Detect which cell encompasses the target text, then output its (X, Y) center coordinate. 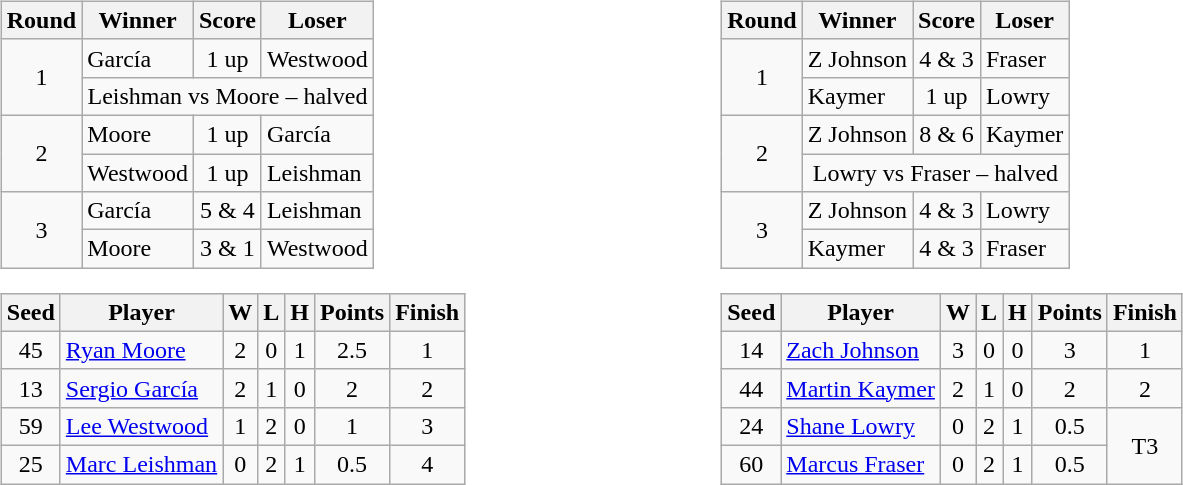
Marcus Fraser (861, 464)
59 (30, 426)
44 (752, 388)
13 (30, 388)
Zach Johnson (861, 350)
T3 (1144, 445)
3 & 1 (227, 249)
Martin Kaymer (861, 388)
Sergio García (141, 388)
Lee Westwood (141, 426)
4 (428, 464)
Leishman vs Moore – halved (228, 96)
Shane Lowry (861, 426)
Marc Leishman (141, 464)
Ryan Moore (141, 350)
60 (752, 464)
45 (30, 350)
25 (30, 464)
8 & 6 (947, 134)
14 (752, 350)
24 (752, 426)
5 & 4 (227, 211)
2.5 (352, 350)
Lowry vs Fraser – halved (936, 173)
